Detect which cell encompasses the target text, then output its (x, y) center coordinate. 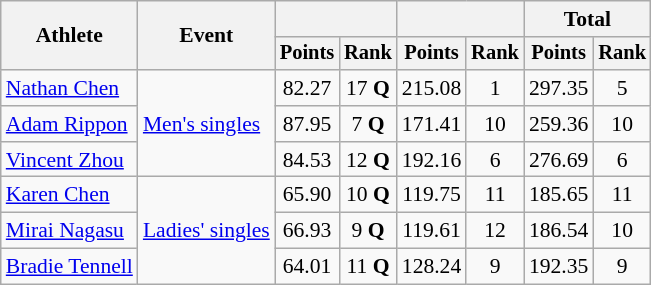
87.95 (307, 124)
64.01 (307, 267)
185.65 (558, 195)
Vincent Zhou (70, 160)
119.61 (432, 231)
119.75 (432, 195)
11 Q (368, 267)
12 Q (368, 160)
7 Q (368, 124)
82.27 (307, 88)
Athlete (70, 36)
128.24 (432, 267)
66.93 (307, 231)
215.08 (432, 88)
12 (495, 231)
171.41 (432, 124)
192.16 (432, 160)
5 (622, 88)
259.36 (558, 124)
297.35 (558, 88)
276.69 (558, 160)
1 (495, 88)
Men's singles (206, 124)
Total (588, 19)
10 Q (368, 195)
Mirai Nagasu (70, 231)
Adam Rippon (70, 124)
9 Q (368, 231)
17 Q (368, 88)
Bradie Tennell (70, 267)
Karen Chen (70, 195)
65.90 (307, 195)
192.35 (558, 267)
186.54 (558, 231)
84.53 (307, 160)
Event (206, 36)
Nathan Chen (70, 88)
Ladies' singles (206, 230)
